Identify which cell holds the provided text, then report its [x, y] central coordinate. 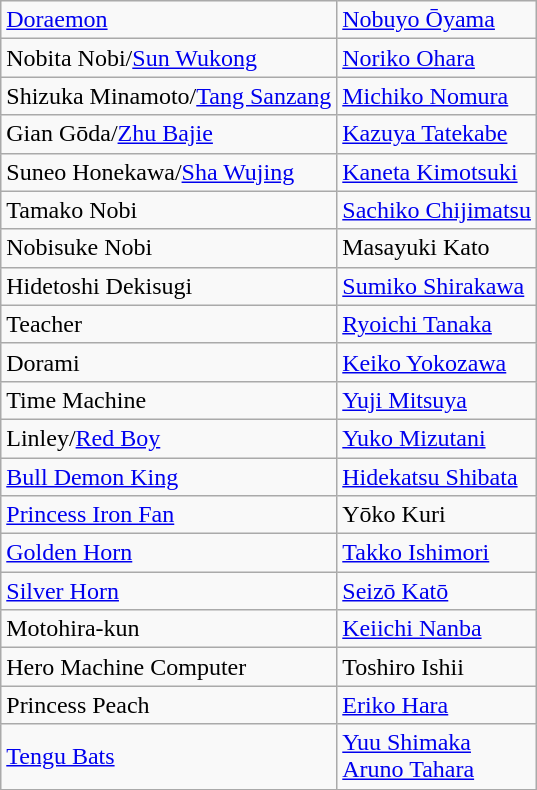
Dorami [169, 362]
Nobisuke Nobi [169, 248]
Doraemon [169, 20]
Seizō Katō [437, 591]
Linley/Red Boy [169, 438]
Nobita Nobi/Sun Wukong [169, 58]
Nobuyo Ōyama [437, 20]
Masayuki Kato [437, 248]
Tengu Bats [169, 756]
Yuko Mizutani [437, 438]
Suneo Honekawa/Sha Wujing [169, 172]
Hero Machine Computer [169, 667]
Motohira-kun [169, 629]
Michiko Nomura [437, 96]
Yuu ShimakaAruno Tahara [437, 756]
Eriko Hara [437, 705]
Time Machine [169, 400]
Sumiko Shirakawa [437, 286]
Hidetoshi Dekisugi [169, 286]
Keiichi Nanba [437, 629]
Keiko Yokozawa [437, 362]
Kazuya Tatekabe [437, 134]
Noriko Ohara [437, 58]
Sachiko Chijimatsu [437, 210]
Yuji Mitsuya [437, 400]
Hidekatsu Shibata [437, 477]
Princess Iron Fan [169, 515]
Teacher [169, 324]
Yōko Kuri [437, 515]
Bull Demon King [169, 477]
Kaneta Kimotsuki [437, 172]
Shizuka Minamoto/Tang Sanzang [169, 96]
Gian Gōda/Zhu Bajie [169, 134]
Ryoichi Tanaka [437, 324]
Toshiro Ishii [437, 667]
Tamako Nobi [169, 210]
Princess Peach [169, 705]
Golden Horn [169, 553]
Takko Ishimori [437, 553]
Silver Horn [169, 591]
